Capture the cell that displays the provided text and extract its [x, y] central coordinate. 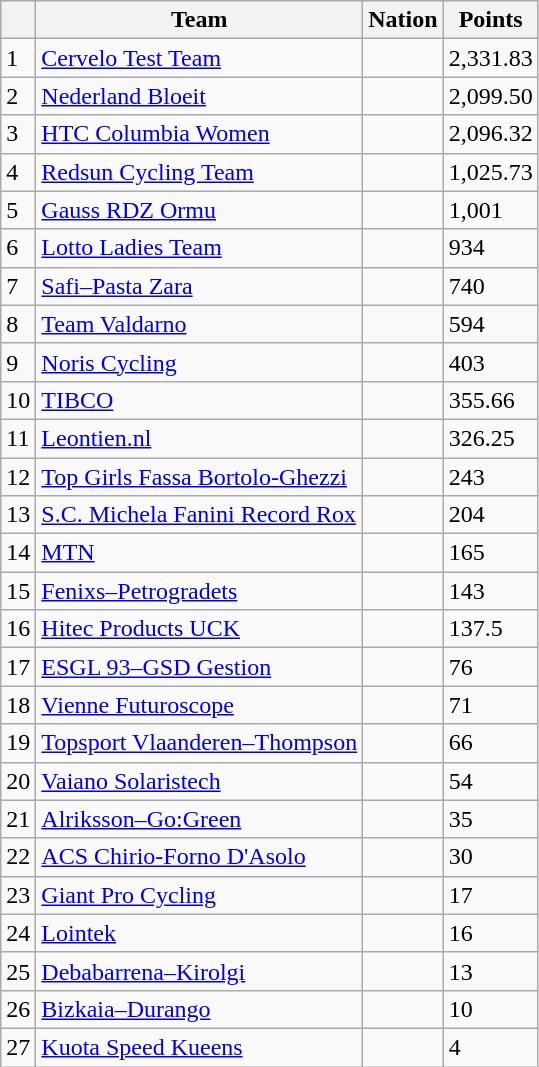
7 [18, 286]
19 [18, 743]
11 [18, 438]
Lotto Ladies Team [200, 248]
1 [18, 58]
HTC Columbia Women [200, 134]
326.25 [490, 438]
403 [490, 362]
Redsun Cycling Team [200, 172]
Vienne Futuroscope [200, 705]
66 [490, 743]
740 [490, 286]
15 [18, 591]
76 [490, 667]
ESGL 93–GSD Gestion [200, 667]
24 [18, 933]
22 [18, 857]
Alriksson–Go:Green [200, 819]
137.5 [490, 629]
204 [490, 515]
Cervelo Test Team [200, 58]
3 [18, 134]
Vaiano Solaristech [200, 781]
Nation [403, 20]
Bizkaia–Durango [200, 1009]
Hitec Products UCK [200, 629]
355.66 [490, 400]
165 [490, 553]
9 [18, 362]
20 [18, 781]
6 [18, 248]
25 [18, 971]
71 [490, 705]
54 [490, 781]
Debabarrena–Kirolgi [200, 971]
ACS Chirio-Forno D'Asolo [200, 857]
Lointek [200, 933]
23 [18, 895]
243 [490, 477]
Safi–Pasta Zara [200, 286]
MTN [200, 553]
8 [18, 324]
18 [18, 705]
Leontien.nl [200, 438]
Gauss RDZ Ormu [200, 210]
2 [18, 96]
Points [490, 20]
TIBCO [200, 400]
35 [490, 819]
2,331.83 [490, 58]
Kuota Speed Kueens [200, 1047]
Fenixs–Petrogradets [200, 591]
Noris Cycling [200, 362]
S.C. Michela Fanini Record Rox [200, 515]
2,099.50 [490, 96]
Top Girls Fassa Bortolo-Ghezzi [200, 477]
5 [18, 210]
Nederland Bloeit [200, 96]
Giant Pro Cycling [200, 895]
Team Valdarno [200, 324]
1,001 [490, 210]
143 [490, 591]
26 [18, 1009]
Team [200, 20]
14 [18, 553]
12 [18, 477]
1,025.73 [490, 172]
30 [490, 857]
2,096.32 [490, 134]
21 [18, 819]
Topsport Vlaanderen–Thompson [200, 743]
934 [490, 248]
594 [490, 324]
27 [18, 1047]
